Extract the [X, Y] coordinate from the center of the cell holding the provided text.  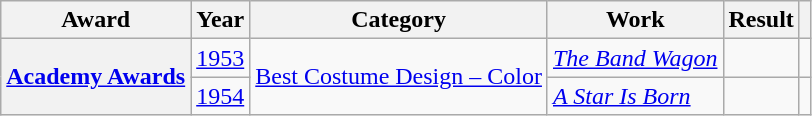
Work [635, 20]
A Star Is Born [635, 96]
Result [761, 20]
1953 [220, 58]
Academy Awards [96, 77]
Best Costume Design – Color [399, 77]
Category [399, 20]
The Band Wagon [635, 58]
Year [220, 20]
1954 [220, 96]
Award [96, 20]
